Find where the given text appears and provide that cell's center as (x, y) coordinate. 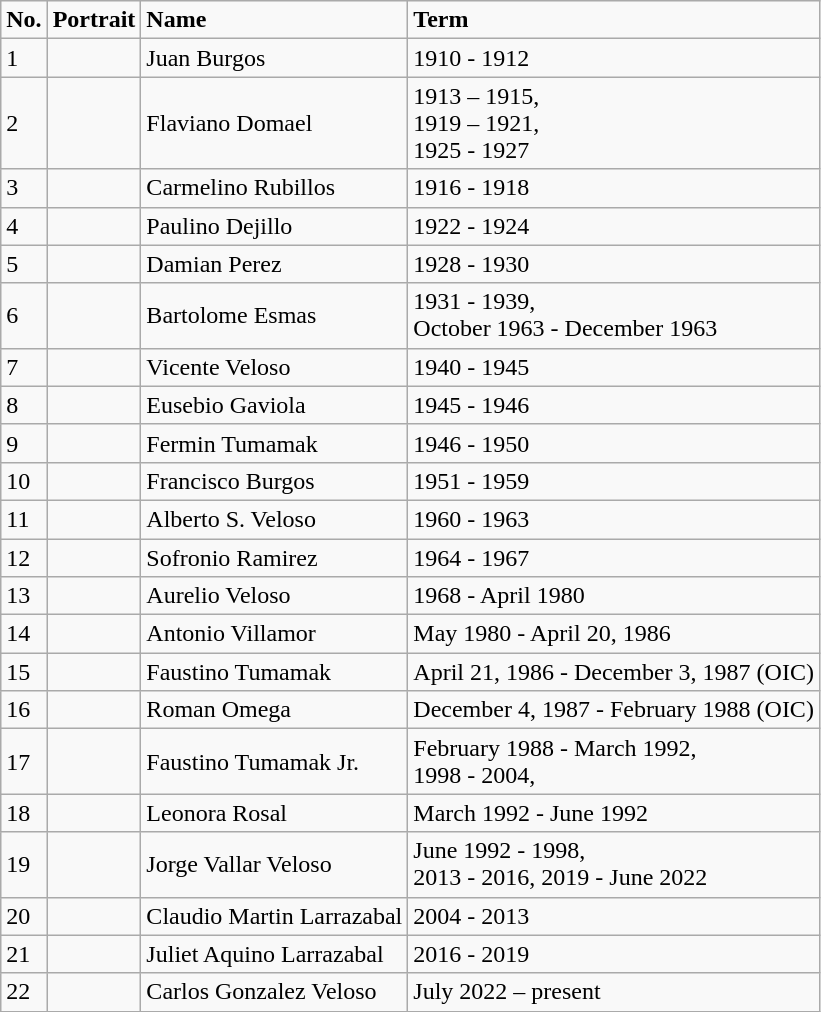
1931 - 1939,October 1963 - December 1963 (614, 316)
4 (24, 226)
Aurelio Veloso (274, 596)
15 (24, 672)
21 (24, 954)
1940 - 1945 (614, 367)
Alberto S. Veloso (274, 519)
Faustino Tumamak (274, 672)
1 (24, 58)
Antonio Villamor (274, 634)
Faustino Tumamak Jr. (274, 762)
2 (24, 123)
March 1992 - June 1992 (614, 813)
17 (24, 762)
16 (24, 710)
Paulino Dejillo (274, 226)
December 4, 1987 - February 1988 (OIC) (614, 710)
22 (24, 992)
18 (24, 813)
10 (24, 481)
February 1988 - March 1992,1998 - 2004, (614, 762)
Portrait (94, 20)
May 1980 - April 20, 1986 (614, 634)
14 (24, 634)
8 (24, 405)
Juan Burgos (274, 58)
Eusebio Gaviola (274, 405)
Claudio Martin Larrazabal (274, 916)
2004 - 2013 (614, 916)
Bartolome Esmas (274, 316)
Flaviano Domael (274, 123)
6 (24, 316)
7 (24, 367)
Juliet Aquino Larrazabal (274, 954)
3 (24, 188)
Name (274, 20)
1928 - 1930 (614, 264)
1945 - 1946 (614, 405)
20 (24, 916)
Roman Omega (274, 710)
9 (24, 443)
1960 - 1963 (614, 519)
1964 - 1967 (614, 557)
1913 – 1915,1919 – 1921,1925 - 1927 (614, 123)
Jorge Vallar Veloso (274, 864)
Carlos Gonzalez Veloso (274, 992)
1916 - 1918 (614, 188)
June 1992 - 1998,2013 - 2016, 2019 - June 2022 (614, 864)
19 (24, 864)
July 2022 – present (614, 992)
Carmelino Rubillos (274, 188)
Francisco Burgos (274, 481)
1910 - 1912 (614, 58)
Sofronio Ramirez (274, 557)
5 (24, 264)
12 (24, 557)
1968 - April 1980 (614, 596)
11 (24, 519)
Vicente Veloso (274, 367)
Term (614, 20)
Leonora Rosal (274, 813)
1922 - 1924 (614, 226)
No. (24, 20)
April 21, 1986 - December 3, 1987 (OIC) (614, 672)
1951 - 1959 (614, 481)
Fermin Tumamak (274, 443)
1946 - 1950 (614, 443)
13 (24, 596)
2016 - 2019 (614, 954)
Damian Perez (274, 264)
